Detect which cell encompasses the target text, then output its [x, y] center coordinate. 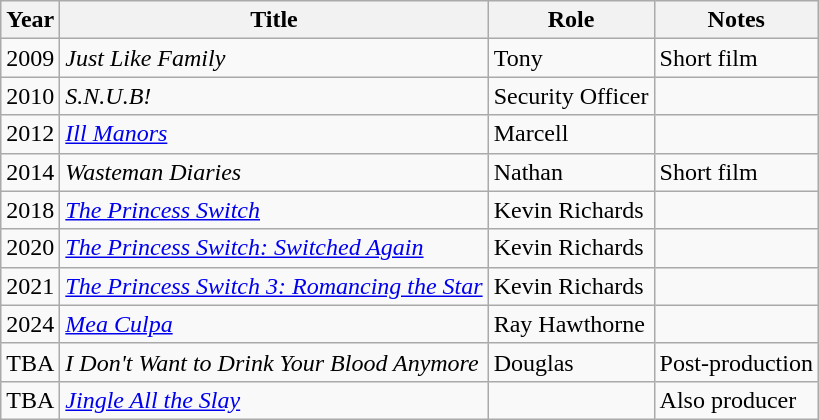
2020 [30, 248]
2021 [30, 286]
Ray Hawthorne [571, 324]
Role [571, 20]
Tony [571, 58]
Douglas [571, 362]
Nathan [571, 172]
Just Like Family [274, 58]
The Princess Switch [274, 210]
2012 [30, 134]
2009 [30, 58]
Mea Culpa [274, 324]
2024 [30, 324]
The Princess Switch: Switched Again [274, 248]
Year [30, 20]
Title [274, 20]
Notes [736, 20]
2010 [30, 96]
Security Officer [571, 96]
I Don't Want to Drink Your Blood Anymore [274, 362]
Jingle All the Slay [274, 400]
The Princess Switch 3: Romancing the Star [274, 286]
Also producer [736, 400]
S.N.U.B! [274, 96]
Marcell [571, 134]
2014 [30, 172]
Ill Manors [274, 134]
2018 [30, 210]
Wasteman Diaries [274, 172]
Post-production [736, 362]
